Return the (x, y) coordinate for the center point of the cell that contains the specified text.  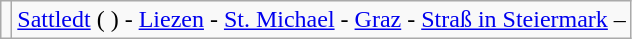
Sattledt ( ) - Liezen - St. Michael - Graz - Straß in Steiermark – (322, 20)
